Return the [x, y] coordinate for the center point of the cell that contains the specified text.  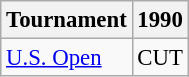
Tournament [66, 20]
CUT [160, 58]
1990 [160, 20]
U.S. Open [66, 58]
